Detect which cell encompasses the target text, then output its [X, Y] center coordinate. 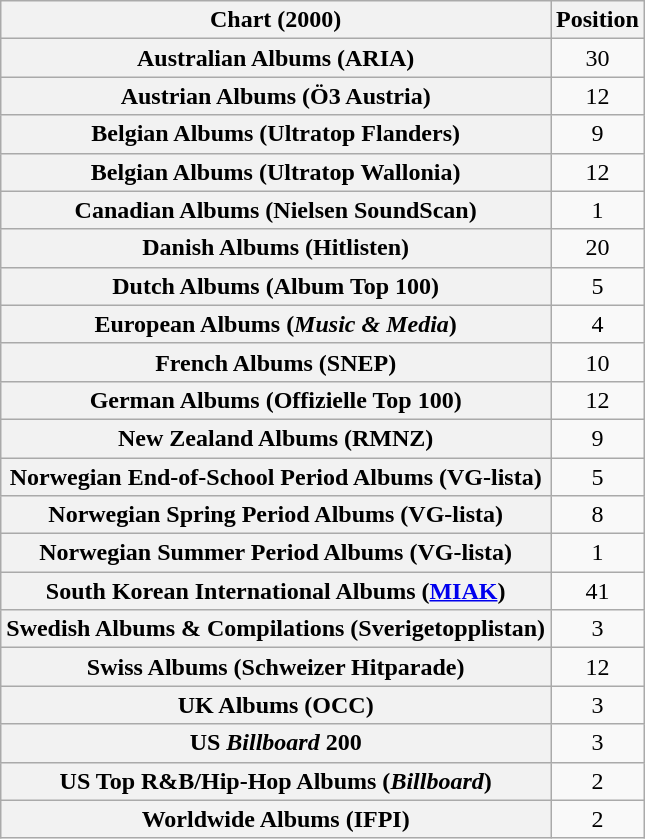
20 [598, 248]
Worldwide Albums (IFPI) [276, 819]
Swiss Albums (Schweizer Hitparade) [276, 667]
Swedish Albums & Compilations (Sverigetopplistan) [276, 629]
New Zealand Albums (RMNZ) [276, 438]
Norwegian Spring Period Albums (VG-lista) [276, 515]
Danish Albums (Hitlisten) [276, 248]
Dutch Albums (Album Top 100) [276, 286]
8 [598, 515]
European Albums (Music & Media) [276, 324]
German Albums (Offizielle Top 100) [276, 400]
30 [598, 58]
10 [598, 362]
4 [598, 324]
US Top R&B/Hip-Hop Albums (Billboard) [276, 781]
Norwegian End-of-School Period Albums (VG-lista) [276, 477]
Belgian Albums (Ultratop Wallonia) [276, 172]
Australian Albums (ARIA) [276, 58]
Position [598, 20]
Canadian Albums (Nielsen SoundScan) [276, 210]
Chart (2000) [276, 20]
South Korean International Albums (MIAK) [276, 591]
41 [598, 591]
Belgian Albums (Ultratop Flanders) [276, 134]
UK Albums (OCC) [276, 705]
Norwegian Summer Period Albums (VG-lista) [276, 553]
US Billboard 200 [276, 743]
Austrian Albums (Ö3 Austria) [276, 96]
French Albums (SNEP) [276, 362]
